Return (X, Y) of the center of cell containing provided text 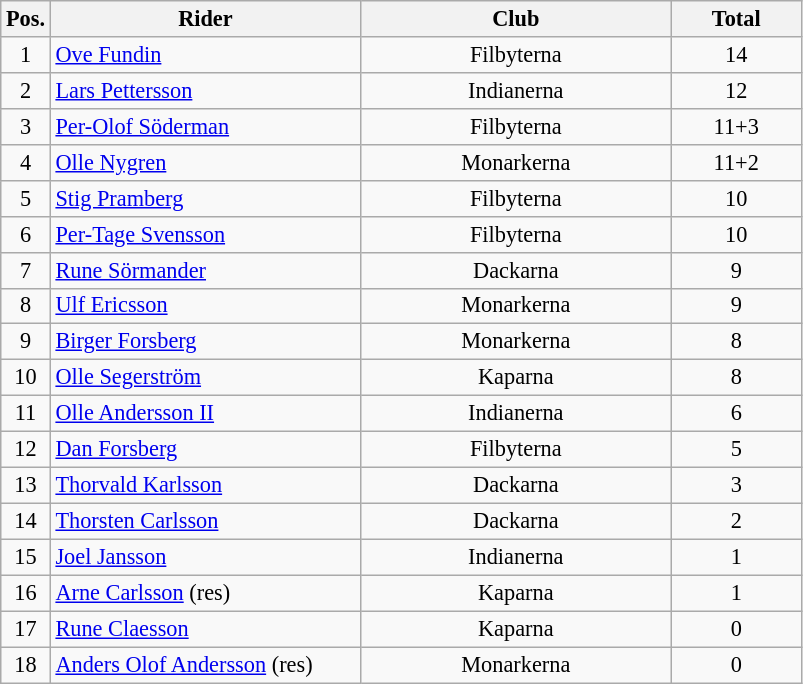
Rune Claesson (205, 629)
Club (516, 19)
Birger Forsberg (205, 342)
Olle Segerström (205, 378)
18 (26, 665)
Joel Jansson (205, 557)
11+2 (736, 162)
Arne Carlsson (res) (205, 593)
Ulf Ericsson (205, 306)
Rune Sörmander (205, 270)
Per-Tage Svensson (205, 234)
Thorsten Carlsson (205, 521)
Dan Forsberg (205, 450)
11+3 (736, 126)
7 (26, 270)
Lars Pettersson (205, 90)
Total (736, 19)
Olle Andersson II (205, 414)
Ove Fundin (205, 55)
4 (26, 162)
16 (26, 593)
13 (26, 485)
Olle Nygren (205, 162)
Rider (205, 19)
15 (26, 557)
Per-Olof Söderman (205, 126)
Thorvald Karlsson (205, 485)
Stig Pramberg (205, 198)
Anders Olof Andersson (res) (205, 665)
17 (26, 629)
Pos. (26, 19)
11 (26, 414)
